Pinpoint the cell where the given text exists, returning its [x, y] midpoint coordinate. 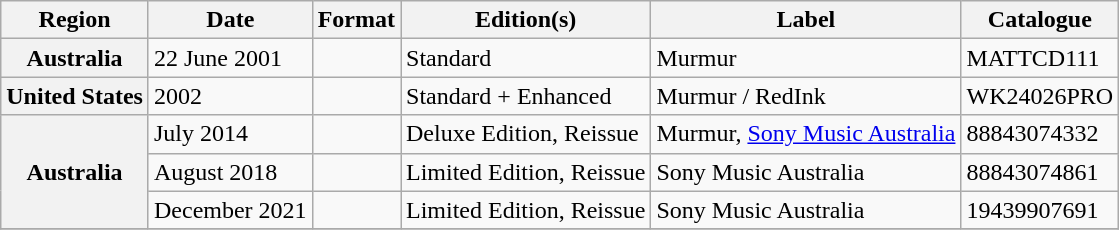
88843074332 [1040, 134]
Standard + Enhanced [525, 96]
Region [75, 20]
Standard [525, 58]
Deluxe Edition, Reissue [525, 134]
19439907691 [1040, 210]
Murmur [806, 58]
MATTCD111 [1040, 58]
July 2014 [230, 134]
Format [356, 20]
Date [230, 20]
Edition(s) [525, 20]
August 2018 [230, 172]
United States [75, 96]
2002 [230, 96]
December 2021 [230, 210]
88843074861 [1040, 172]
Label [806, 20]
Murmur / RedInk [806, 96]
WK24026PRO [1040, 96]
Catalogue [1040, 20]
Murmur, Sony Music Australia [806, 134]
22 June 2001 [230, 58]
